Extract the [x, y] coordinate from the center of the cell holding the provided text.  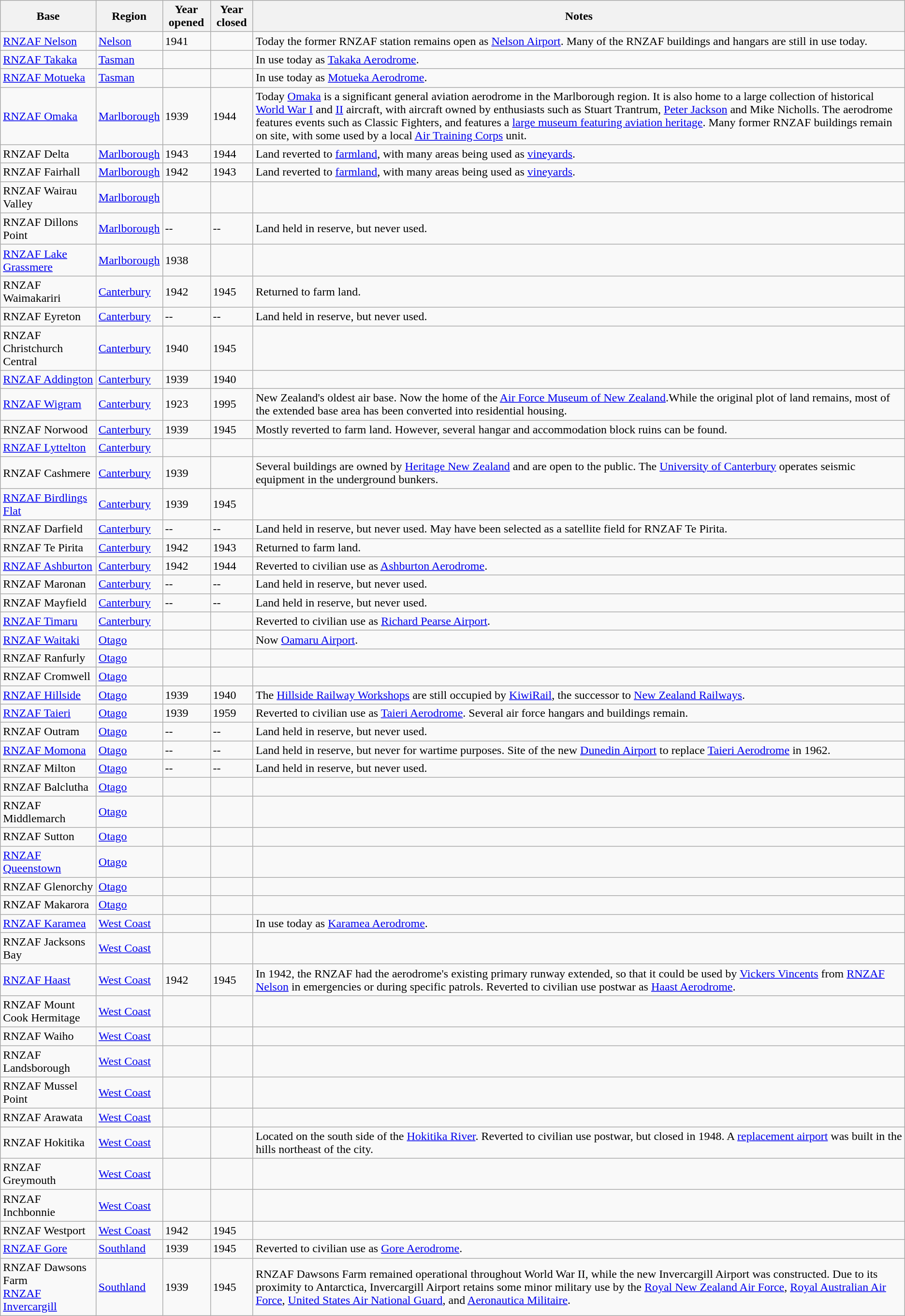
RNZAF Hokitika [48, 1142]
RNZAF Wigram [48, 404]
Year closed [232, 16]
1995 [232, 404]
Base [48, 16]
Land held in reserve, but never for wartime purposes. Site of the new Dunedin Airport to replace Taieri Aerodrome in 1962. [579, 750]
RNZAF Cromwell [48, 676]
RNZAF Dawsons FarmRNZAF Invercargill [48, 1286]
RNZAF Waitaki [48, 639]
RNZAF Mussel Point [48, 1093]
RNZAF Milton [48, 769]
Reverted to civilian use as Richard Pearse Airport. [579, 621]
RNZAF Balclutha [48, 787]
RNZAF Addington [48, 380]
Region [129, 16]
RNZAF Westport [48, 1230]
RNZAF Omaka [48, 116]
RNZAF Mount Cook Hermitage [48, 1011]
RNZAF Middlemarch [48, 812]
RNZAF Cashmere [48, 473]
RNZAF Taieri [48, 713]
RNZAF Nelson [48, 41]
Year opened [187, 16]
RNZAF Lake Grassmere [48, 260]
RNZAF Karamea [48, 923]
Reverted to civilian use as Gore Aerodrome. [579, 1249]
RNZAF Haast [48, 980]
RNZAF Inchbonnie [48, 1205]
1923 [187, 404]
RNZAF Ashburton [48, 566]
Land held in reserve, but never used. May have been selected as a satellite field for RNZAF Te Pirita. [579, 529]
Nelson [129, 41]
RNZAF Landsborough [48, 1061]
RNZAF Takaka [48, 59]
The Hillside Railway Workshops are still occupied by KiwiRail, the successor to New Zealand Railways. [579, 695]
RNZAF Christchurch Central [48, 348]
In use today as Takaka Aerodrome. [579, 59]
RNZAF Arawata [48, 1118]
Mostly reverted to farm land. However, several hangar and accommodation block ruins can be found. [579, 429]
RNZAF Dillons Point [48, 228]
Notes [579, 16]
RNZAF Jacksons Bay [48, 948]
RNZAF Waiho [48, 1036]
RNZAF Lyttelton [48, 448]
RNZAF Makarora [48, 905]
RNZAF Waimakariri [48, 291]
1959 [232, 713]
RNZAF Momona [48, 750]
RNZAF Sutton [48, 837]
RNZAF Mayfield [48, 603]
In use today as Motueka Aerodrome. [579, 78]
RNZAF Timaru [48, 621]
RNZAF Greymouth [48, 1174]
RNZAF Ranfurly [48, 658]
RNZAF Te Pirita [48, 547]
RNZAF Motueka [48, 78]
RNZAF Outram [48, 732]
Reverted to civilian use as Taieri Aerodrome. Several air force hangars and buildings remain. [579, 713]
RNZAF Eyreton [48, 316]
RNZAF Hillside [48, 695]
RNZAF Glenorchy [48, 887]
RNZAF Maronan [48, 584]
RNZAF Birdlings Flat [48, 504]
Reverted to civilian use as Ashburton Aerodrome. [579, 566]
RNZAF Gore [48, 1249]
RNZAF Queenstown [48, 862]
1941 [187, 41]
RNZAF Delta [48, 154]
1938 [187, 260]
RNZAF Fairhall [48, 172]
Now Oamaru Airport. [579, 639]
RNZAF Darfield [48, 529]
In use today as Karamea Aerodrome. [579, 923]
Today the former RNZAF station remains open as Nelson Airport. Many of the RNZAF buildings and hangars are still in use today. [579, 41]
RNZAF Norwood [48, 429]
RNZAF Wairau Valley [48, 197]
